Capture the cell that displays the provided text and extract its [x, y] central coordinate. 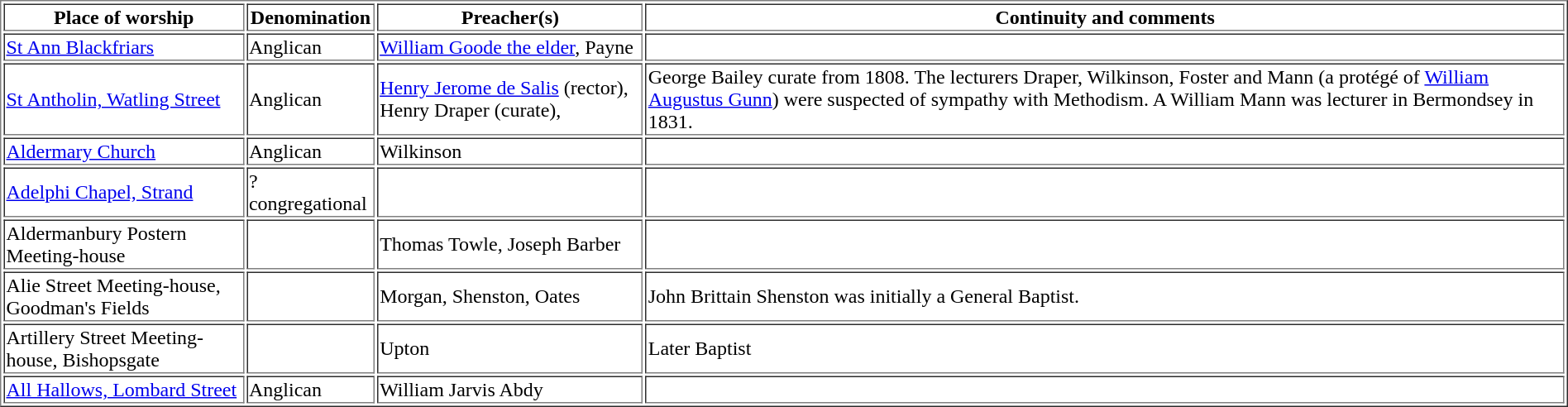
St Ann Blackfriars [123, 46]
Aldermary Church [123, 151]
?congregational [311, 192]
Alie Street Meeting-house, Goodman's Fields [123, 296]
Thomas Towle, Joseph Barber [510, 245]
Place of worship [123, 17]
Preacher(s) [510, 17]
Denomination [311, 17]
Aldermanbury Postern Meeting-house [123, 245]
St Antholin, Watling Street [123, 99]
John Brittain Shenston was initially a General Baptist. [1105, 296]
William Goode the elder, Payne [510, 46]
Artillery Street Meeting-house, Bishopsgate [123, 349]
Henry Jerome de Salis (rector), Henry Draper (curate), [510, 99]
All Hallows, Lombard Street [123, 389]
Later Baptist [1105, 349]
Upton [510, 349]
Adelphi Chapel, Strand [123, 192]
Wilkinson [510, 151]
Continuity and comments [1105, 17]
William Jarvis Abdy [510, 389]
Morgan, Shenston, Oates [510, 296]
